From the cell containing the given text, extract its center point as (X, Y) coordinate. 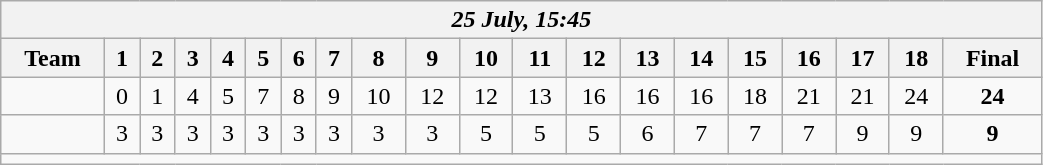
14 (701, 58)
17 (863, 58)
0 (122, 96)
25 July, 15:45 (522, 20)
15 (755, 58)
2 (158, 58)
11 (540, 58)
Final (992, 58)
Team (53, 58)
